Return the [X, Y] coordinate for the center point of the cell that contains the specified text.  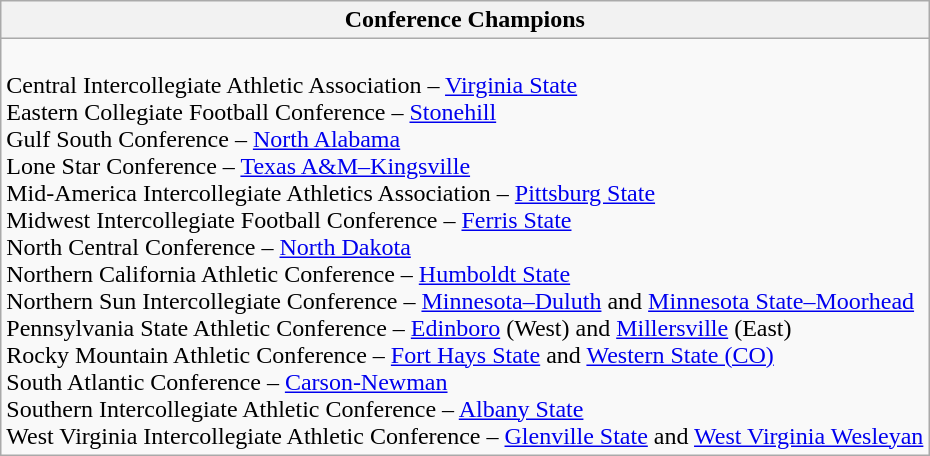
Conference Champions [465, 20]
